Extract the [x, y] coordinate from the center of the cell holding the provided text.  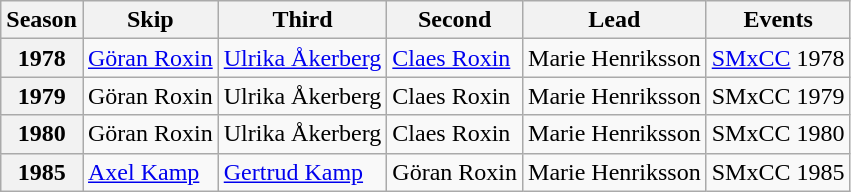
SMxCC 1985 [778, 172]
Axel Kamp [150, 172]
1978 [42, 58]
1979 [42, 96]
Third [302, 20]
SMxCC 1980 [778, 134]
1980 [42, 134]
1985 [42, 172]
Lead [615, 20]
SMxCC 1979 [778, 96]
Events [778, 20]
Second [455, 20]
Season [42, 20]
SMxCC 1978 [778, 58]
Gertrud Kamp [302, 172]
Skip [150, 20]
